Extract the (x, y) coordinate from the center of the cell holding the provided text.  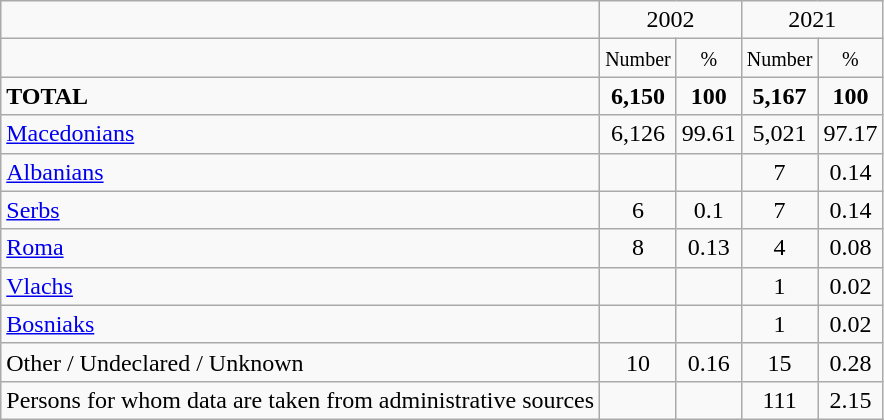
15 (780, 362)
0.28 (850, 362)
5,167 (780, 96)
0.08 (850, 248)
111 (780, 400)
6 (638, 210)
8 (638, 248)
10 (638, 362)
2002 (671, 20)
6,150 (638, 96)
Macedonians (300, 134)
Bosniaks (300, 324)
Albanians (300, 172)
Roma (300, 248)
2021 (812, 20)
TOTAL (300, 96)
Serbs (300, 210)
6,126 (638, 134)
0.16 (708, 362)
0.13 (708, 248)
Other / Undeclared / Unknown (300, 362)
2.15 (850, 400)
5,021 (780, 134)
0.1 (708, 210)
99.61 (708, 134)
Persons for whom data are taken from administrative sources (300, 400)
4 (780, 248)
Vlachs (300, 286)
97.17 (850, 134)
